Pinpoint the cell where the given text exists, returning its [x, y] midpoint coordinate. 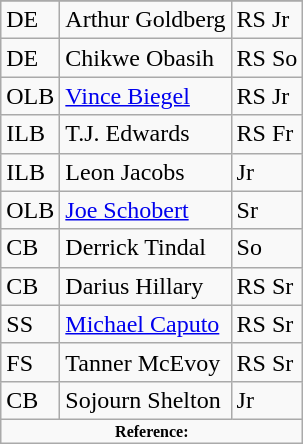
T.J. Edwards [146, 134]
Tanner McEvoy [146, 362]
Darius Hillary [146, 286]
Chikwe Obasih [146, 58]
FS [30, 362]
Michael Caputo [146, 324]
Derrick Tindal [146, 248]
RS Fr [267, 134]
Arthur Goldberg [146, 20]
Reference: [152, 431]
Vince Biegel [146, 96]
So [267, 248]
Leon Jacobs [146, 172]
Sr [267, 210]
SS [30, 324]
Joe Schobert [146, 210]
Sojourn Shelton [146, 400]
RS So [267, 58]
